For the text-containing cell, return its midpoint in (X, Y) coordinate format. 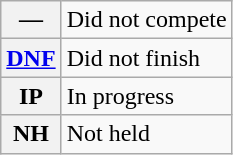
DNF (31, 58)
In progress (146, 96)
Did not finish (146, 58)
IP (31, 96)
Did not compete (146, 20)
Not held (146, 134)
NH (31, 134)
— (31, 20)
